Determine the (x, y) coordinate at the center of the cell enclosing the given text.  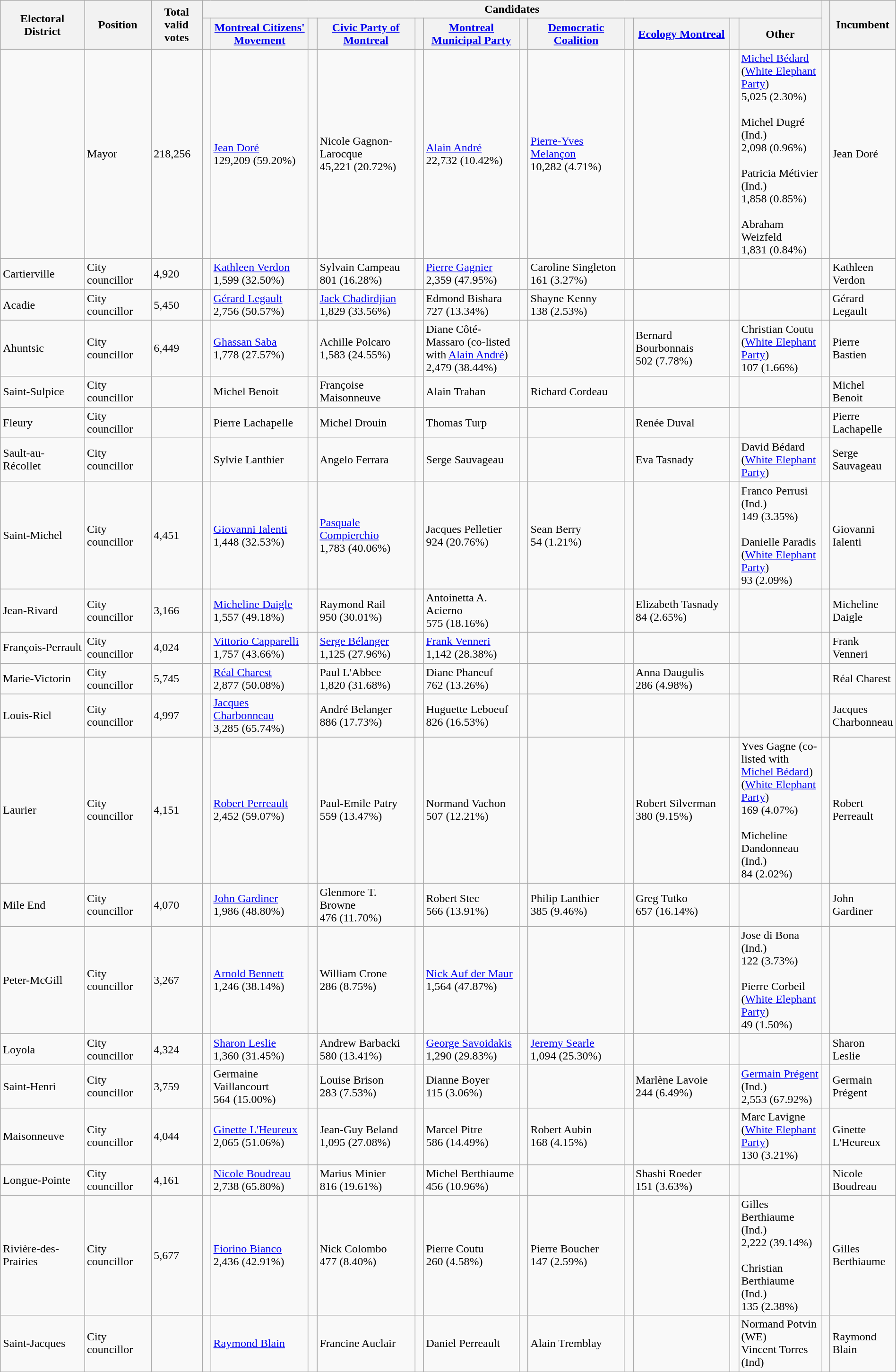
6,449 (177, 348)
Position (118, 25)
Achille Polcaro1,583 (24.55%) (366, 348)
Michel Bédard (White Elephant Party)5,025 (2.30%)Michel Dugré (Ind.)2,098 (0.96%)Patricia Métivier (Ind.)1,858 (0.85%)Abraham Weizfeld1,831 (0.84%) (780, 154)
Gérard Legault (863, 304)
Réal Charest (863, 678)
Michel Berthiaume456 (10.96%) (472, 1180)
Longue-Pointe (43, 1180)
Françoise Maisonneuve (366, 391)
Ginette L'Heureux (863, 1137)
David Bédard (White Elephant Party) (780, 460)
4,044 (177, 1137)
Saint-Henri (43, 1086)
5,450 (177, 304)
Incumbent (863, 25)
Sharon Leslie (863, 1050)
Angelo Ferrara (366, 460)
John Gardiner (863, 905)
Sylvie Lanthier (259, 460)
Diane Côté-Massaro (co-listed with Alain André)2,479 (38.44%) (472, 348)
Fiorino Bianco2,436 (42.91%) (259, 1255)
John Gardiner1,986 (48.80%) (259, 905)
Pasquale Compierchio1,783 (40.06%) (366, 535)
Germain Prégent (Ind.)2,553 (67.92%) (780, 1086)
Gilles Berthiaume (863, 1255)
Anna Daugulis286 (4.98%) (681, 678)
3,267 (177, 981)
3,759 (177, 1086)
Montreal Citizens' Movement (259, 34)
Democratic Coalition (576, 34)
Alain Tremblay (576, 1344)
Total valid votes (177, 25)
Jeremy Searle1,094 (25.30%) (576, 1050)
5,745 (177, 678)
Pierre Gagnier2,359 (47.95%) (472, 274)
Micheline Daigle (863, 610)
Sault-au-Récollet (43, 460)
Andrew Barbacki580 (13.41%) (366, 1050)
Giovanni Ialenti1,448 (32.53%) (259, 535)
Acadie (43, 304)
Rivière-des-Prairies (43, 1255)
Raymond Rail950 (30.01%) (366, 610)
Fleury (43, 423)
Shashi Roeder151 (3.63%) (681, 1180)
Mayor (118, 154)
Giovanni Ialenti (863, 535)
Alain André22,732 (10.42%) (472, 154)
Nicole Boudreau (863, 1180)
Renée Duval (681, 423)
Bernard Bourbonnais502 (7.78%) (681, 348)
Sharon Leslie1,360 (31.45%) (259, 1050)
Jean-Rivard (43, 610)
Marc Lavigne (White Elephant Party)130 (3.21%) (780, 1137)
Civic Party of Montreal (366, 34)
Robert Perreault2,452 (59.07%) (259, 810)
Sylvain Campeau801 (16.28%) (366, 274)
3,166 (177, 610)
Greg Tutko657 (16.14%) (681, 905)
Candidates (512, 9)
Shayne Kenny138 (2.53%) (576, 304)
Kathleen Verdon (863, 274)
Francine Auclair (366, 1344)
Jack Chadirdjian1,829 (33.56%) (366, 304)
4,024 (177, 648)
Louise Brison283 (7.53%) (366, 1086)
Vittorio Capparelli1,757 (43.66%) (259, 648)
Germain Prégent (863, 1086)
Saint-Jacques (43, 1344)
Caroline Singleton161 (3.27%) (576, 274)
Ahuntsic (43, 348)
Franco Perrusi (Ind.)149 (3.35%)Danielle Paradis (White Elephant Party)93 (2.09%) (780, 535)
Peter-McGill (43, 981)
Jose di Bona (Ind.)122 (3.73%)Pierre Corbeil (White Elephant Party)49 (1.50%) (780, 981)
Marie-Victorin (43, 678)
5,677 (177, 1255)
Ghassan Saba1,778 (27.57%) (259, 348)
218,256 (177, 154)
4,151 (177, 810)
Louis-Riel (43, 716)
Electoral District (43, 25)
Antoinetta A. Acierno575 (18.16%) (472, 610)
Jacques Pelletier924 (20.76%) (472, 535)
André Belanger886 (17.73%) (366, 716)
Diane Phaneuf762 (13.26%) (472, 678)
Robert Stec566 (13.91%) (472, 905)
Kathleen Verdon1,599 (32.50%) (259, 274)
Daniel Perreault (472, 1344)
Gérard Legault2,756 (50.57%) (259, 304)
Normand Vachon507 (12.21%) (472, 810)
Pierre Bastien (863, 348)
4,451 (177, 535)
François-Perrault (43, 648)
Edmond Bishara727 (13.34%) (472, 304)
Pierre Boucher147 (2.59%) (576, 1255)
4,324 (177, 1050)
Loyola (43, 1050)
Marlène Lavoie244 (6.49%) (681, 1086)
Jacques Charbonneau3,285 (65.74%) (259, 716)
Nick Auf der Maur1,564 (47.87%) (472, 981)
Arnold Bennett1,246 (38.14%) (259, 981)
Ecology Montreal (681, 34)
Jean Doré129,209 (59.20%) (259, 154)
Alain Trahan (472, 391)
Marius Minier816 (19.61%) (366, 1180)
Serge Bélanger1,125 (27.96%) (366, 648)
Thomas Turp (472, 423)
Michel Drouin (366, 423)
Glenmore T. Browne476 (11.70%) (366, 905)
Elizabeth Tasnady84 (2.65%) (681, 610)
Frank Venneri1,142 (28.38%) (472, 648)
Richard Cordeau (576, 391)
4,070 (177, 905)
Robert Aubin168 (4.15%) (576, 1137)
Ginette L'Heureux2,065 (51.06%) (259, 1137)
Nicole Gagnon-Larocque45,221 (20.72%) (366, 154)
4,920 (177, 274)
Other (780, 34)
George Savoidakis1,290 (29.83%) (472, 1050)
Jacques Charbonneau (863, 716)
Nicole Boudreau2,738 (65.80%) (259, 1180)
Robert Silverman380 (9.15%) (681, 810)
Maisonneuve (43, 1137)
Dianne Boyer115 (3.06%) (472, 1086)
4,161 (177, 1180)
Frank Venneri (863, 648)
Paul-Emile Patry559 (13.47%) (366, 810)
Réal Charest2,877 (50.08%) (259, 678)
Pierre-Yves Melançon10,282 (4.71%) (576, 154)
Robert Perreault (863, 810)
Philip Lanthier385 (9.46%) (576, 905)
Saint-Sulpice (43, 391)
Jean Doré (863, 154)
Jean-Guy Beland1,095 (27.08%) (366, 1137)
Micheline Daigle1,557 (49.18%) (259, 610)
Saint-Michel (43, 535)
Marcel Pitre586 (14.49%) (472, 1137)
Huguette Leboeuf826 (16.53%) (472, 716)
Cartierville (43, 274)
Yves Gagne (co-listed with Michel Bédard) (White Elephant Party)169 (4.07%)Micheline Dandonneau (Ind.)84 (2.02%) (780, 810)
Sean Berry54 (1.21%) (576, 535)
Christian Coutu (White Elephant Party)107 (1.66%) (780, 348)
Laurier (43, 810)
William Crone286 (8.75%) (366, 981)
Germaine Vaillancourt564 (15.00%) (259, 1086)
Mile End (43, 905)
Montreal Municipal Party (472, 34)
Paul L'Abbee1,820 (31.68%) (366, 678)
Eva Tasnady (681, 460)
Pierre Coutu260 (4.58%) (472, 1255)
Normand Potvin (WE)Vincent Torres (Ind) (780, 1344)
4,997 (177, 716)
Gilles Berthiaume (Ind.)2,222 (39.14%)Christian Berthiaume (Ind.)135 (2.38%) (780, 1255)
Nick Colombo477 (8.40%) (366, 1255)
